Capture the cell that displays the provided text and extract its [X, Y] central coordinate. 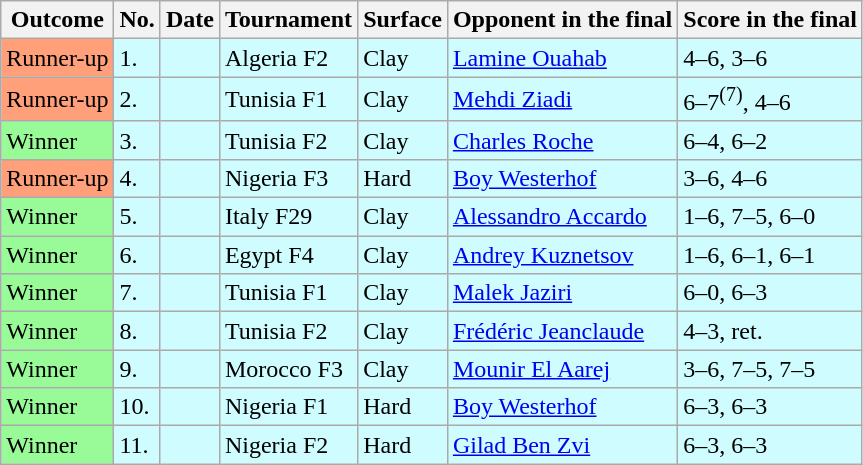
9. [137, 369]
4–6, 3–6 [770, 58]
8. [137, 331]
Tournament [288, 20]
Italy F29 [288, 217]
Frédéric Jeanclaude [562, 331]
Date [190, 20]
4–3, ret. [770, 331]
Lamine Ouahab [562, 58]
1–6, 7–5, 6–0 [770, 217]
Malek Jaziri [562, 293]
Mehdi Ziadi [562, 100]
Surface [403, 20]
5. [137, 217]
2. [137, 100]
10. [137, 407]
4. [137, 178]
7. [137, 293]
Charles Roche [562, 140]
6. [137, 255]
Algeria F2 [288, 58]
6–0, 6–3 [770, 293]
Opponent in the final [562, 20]
3. [137, 140]
Morocco F3 [288, 369]
6–7(7), 4–6 [770, 100]
3–6, 7–5, 7–5 [770, 369]
Nigeria F2 [288, 445]
Egypt F4 [288, 255]
Nigeria F1 [288, 407]
Outcome [58, 20]
Mounir El Aarej [562, 369]
Score in the final [770, 20]
1–6, 6–1, 6–1 [770, 255]
No. [137, 20]
Alessandro Accardo [562, 217]
3–6, 4–6 [770, 178]
Nigeria F3 [288, 178]
Gilad Ben Zvi [562, 445]
1. [137, 58]
Andrey Kuznetsov [562, 255]
6–4, 6–2 [770, 140]
11. [137, 445]
